Find where the given text appears and provide that cell's center as [x, y] coordinate. 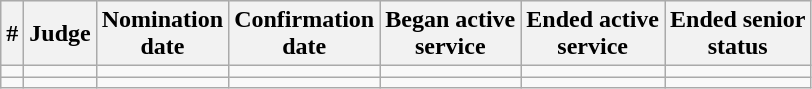
Judge [60, 34]
Ended seniorstatus [737, 34]
Confirmationdate [304, 34]
# [12, 34]
Nominationdate [162, 34]
Ended activeservice [593, 34]
Began activeservice [450, 34]
